From the cell containing the given text, extract its center point as (X, Y) coordinate. 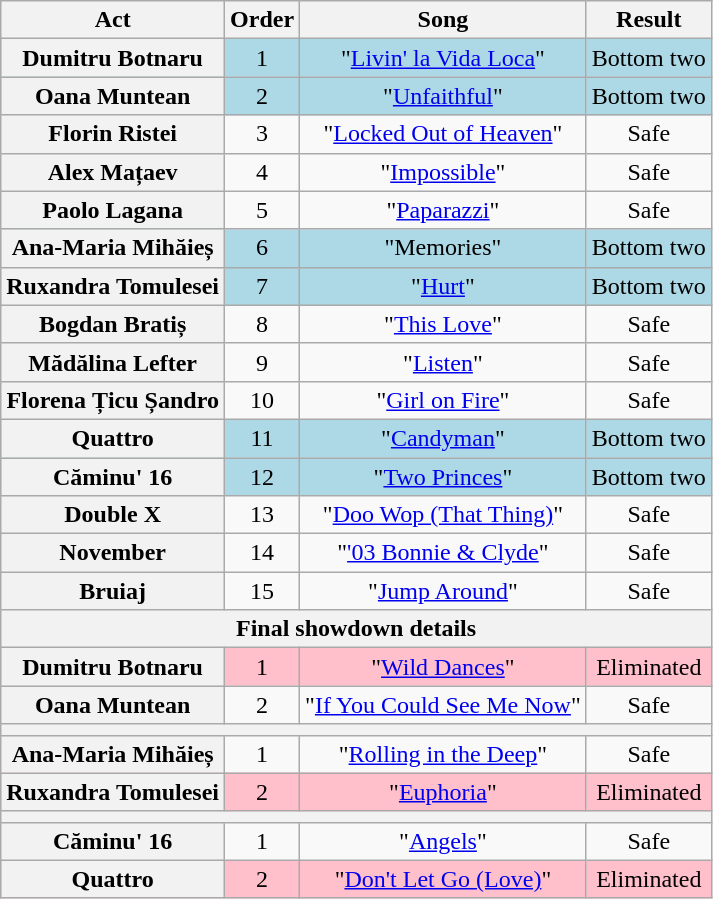
15 (262, 591)
Alex Mațaev (113, 172)
"Locked Out of Heaven" (444, 134)
"Girl on Fire" (444, 400)
Act (113, 20)
"Hurt" (444, 286)
Bruiaj (113, 591)
"Listen" (444, 362)
"Impossible" (444, 172)
"Wild Dances" (444, 667)
November (113, 553)
13 (262, 515)
Mădălina Lefter (113, 362)
Final showdown details (356, 629)
"If You Could See Me Now" (444, 705)
"Jump Around" (444, 591)
"'03 Bonnie & Clyde" (444, 553)
Florin Ristei (113, 134)
"Candyman" (444, 438)
"Paparazzi" (444, 210)
Result (648, 20)
Order (262, 20)
12 (262, 477)
Double X (113, 515)
Paolo Lagana (113, 210)
"Livin' la Vida Loca" (444, 58)
9 (262, 362)
4 (262, 172)
5 (262, 210)
"This Love" (444, 324)
Song (444, 20)
"Unfaithful" (444, 96)
14 (262, 553)
10 (262, 400)
Bogdan Bratiș (113, 324)
8 (262, 324)
"Two Princes" (444, 477)
"Doo Wop (That Thing)" (444, 515)
"Rolling in the Deep" (444, 754)
"Euphoria" (444, 792)
Florena Țicu Șandro (113, 400)
7 (262, 286)
3 (262, 134)
"Memories" (444, 248)
11 (262, 438)
"Don't Let Go (Love)" (444, 879)
6 (262, 248)
"Angels" (444, 841)
